Search for the cell housing the specified text and yield its (x, y) center coordinate. 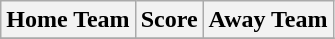
Home Team (68, 20)
Away Team (268, 20)
Score (169, 20)
